Return the [x, y] coordinate for the center point of the cell that contains the specified text.  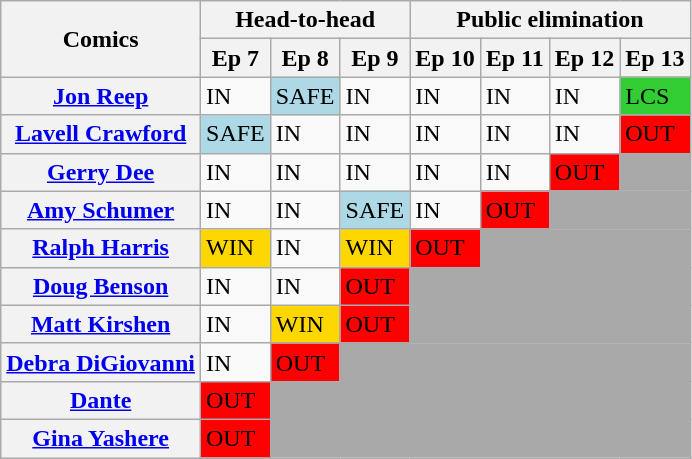
Matt Kirshen [101, 324]
Gerry Dee [101, 172]
Dante [101, 400]
Ep 7 [236, 58]
Jon Reep [101, 96]
Ep 10 [445, 58]
Lavell Crawford [101, 134]
Comics [101, 39]
Gina Yashere [101, 438]
Amy Schumer [101, 210]
Ep 9 [375, 58]
Doug Benson [101, 286]
Ep 8 [305, 58]
Public elimination [550, 20]
Ep 12 [584, 58]
Ep 11 [514, 58]
LCS [655, 96]
Ep 13 [655, 58]
Ralph Harris [101, 248]
Debra DiGiovanni [101, 362]
Head-to-head [306, 20]
